Detect which cell encompasses the target text, then output its [X, Y] center coordinate. 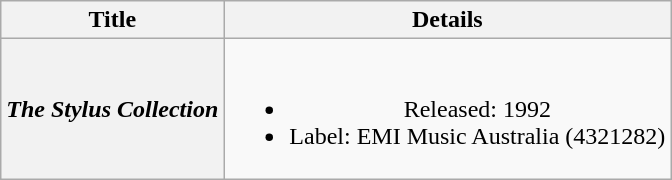
Title [112, 20]
Details [448, 20]
Released: 1992Label: EMI Music Australia (4321282) [448, 109]
The Stylus Collection [112, 109]
